Find where the given text appears and provide that cell's center as (x, y) coordinate. 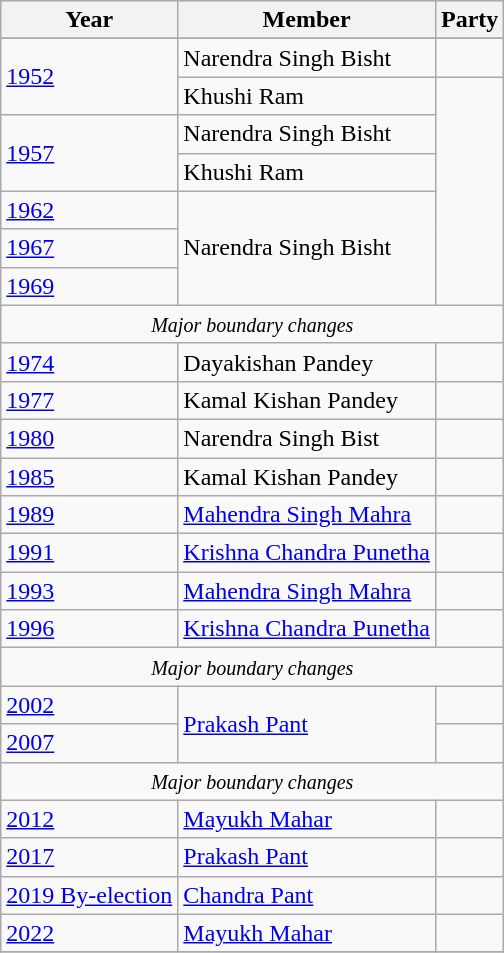
2002 (90, 705)
Chandra Pant (307, 895)
1993 (90, 591)
1989 (90, 515)
1969 (90, 286)
1967 (90, 248)
Narendra Singh Bist (307, 438)
1962 (90, 210)
2007 (90, 743)
Dayakishan Pandey (307, 362)
1980 (90, 438)
1952 (90, 77)
Year (90, 20)
1991 (90, 553)
2022 (90, 933)
1977 (90, 400)
2012 (90, 819)
1974 (90, 362)
1985 (90, 477)
1957 (90, 153)
Member (307, 20)
2017 (90, 857)
2019 By-election (90, 895)
Party (469, 20)
1996 (90, 629)
